Extract the (X, Y) coordinate from the center of the cell holding the provided text.  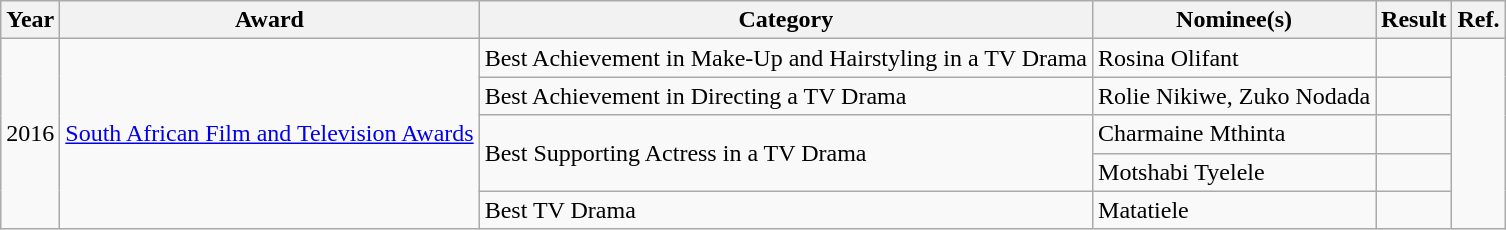
South African Film and Television Awards (270, 134)
Best TV Drama (786, 210)
Motshabi Tyelele (1234, 172)
Best Supporting Actress in a TV Drama (786, 153)
Rosina Olifant (1234, 58)
Nominee(s) (1234, 20)
Best Achievement in Make-Up and Hairstyling in a TV Drama (786, 58)
Ref. (1478, 20)
Rolie Nikiwe, Zuko Nodada (1234, 96)
Category (786, 20)
2016 (30, 134)
Award (270, 20)
Year (30, 20)
Result (1414, 20)
Best Achievement in Directing a TV Drama (786, 96)
Charmaine Mthinta (1234, 134)
Matatiele (1234, 210)
